Provide the (X, Y) coordinate of the cell's center where the given text is located.  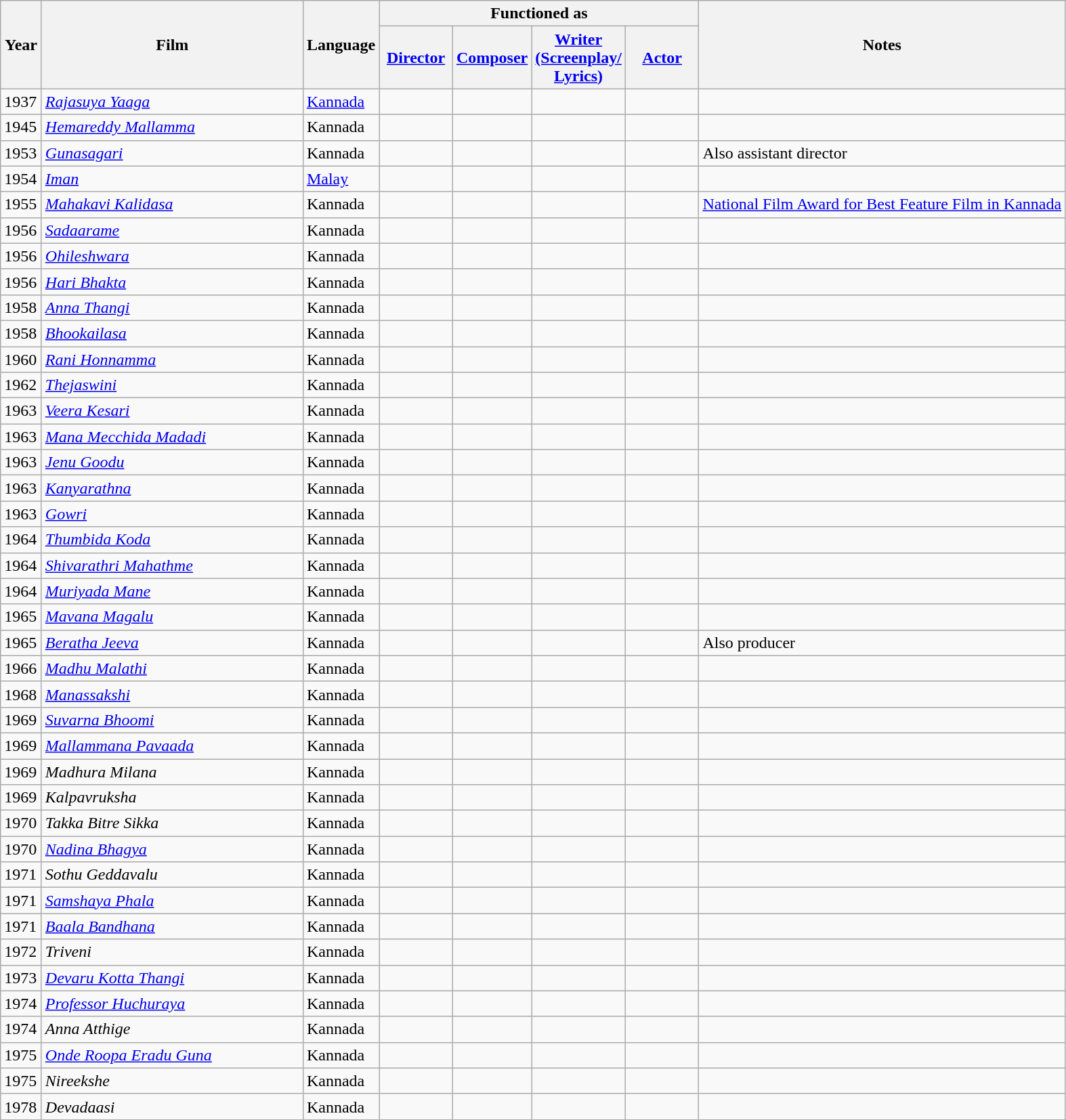
Iman (172, 179)
Ohileshwara (172, 256)
Jenu Goodu (172, 462)
Triveni (172, 952)
1972 (22, 952)
Baala Bandhana (172, 926)
Thumbida Koda (172, 540)
Professor Huchuraya (172, 1004)
Writer (Screenplay/ Lyrics) (578, 58)
1960 (22, 360)
Also producer (882, 643)
Director (416, 58)
Suvarna Bhoomi (172, 720)
1968 (22, 694)
Samshaya Phala (172, 901)
1955 (22, 204)
Sothu Geddavalu (172, 875)
Film (172, 45)
Mana Mecchida Madadi (172, 437)
Madhura Milana (172, 771)
Muriyada Mane (172, 591)
Also assistant director (882, 153)
Bhookailasa (172, 333)
Gowri (172, 514)
Gunasagari (172, 153)
Composer (492, 58)
1973 (22, 978)
Veera Kesari (172, 411)
Onde Roopa Eradu Guna (172, 1055)
Actor (662, 58)
Language (341, 45)
Mahakavi Kalidasa (172, 204)
Hari Bhakta (172, 282)
Devadaasi (172, 1106)
Notes (882, 45)
Malay (341, 179)
Madhu Malathi (172, 668)
Beratha Jeeva (172, 643)
Anna Atthige (172, 1029)
Nadina Bhagya (172, 849)
Anna Thangi (172, 307)
Takka Bitre Sikka (172, 823)
National Film Award for Best Feature Film in Kannada (882, 204)
Rajasuya Yaaga (172, 102)
1962 (22, 385)
1978 (22, 1106)
Shivarathri Mahathme (172, 565)
1953 (22, 153)
Mallammana Pavaada (172, 746)
Devaru Kotta Thangi (172, 978)
1954 (22, 179)
Mavana Magalu (172, 617)
Rani Honnamma (172, 360)
1966 (22, 668)
Functioned as (539, 14)
Kalpavruksha (172, 798)
Year (22, 45)
Manassakshi (172, 694)
Thejaswini (172, 385)
1937 (22, 102)
1945 (22, 127)
Hemareddy Mallamma (172, 127)
Nireekshe (172, 1081)
Kanyarathna (172, 488)
Sadaarame (172, 230)
